Provide the (X, Y) coordinate of the cell's center where the given text is located.  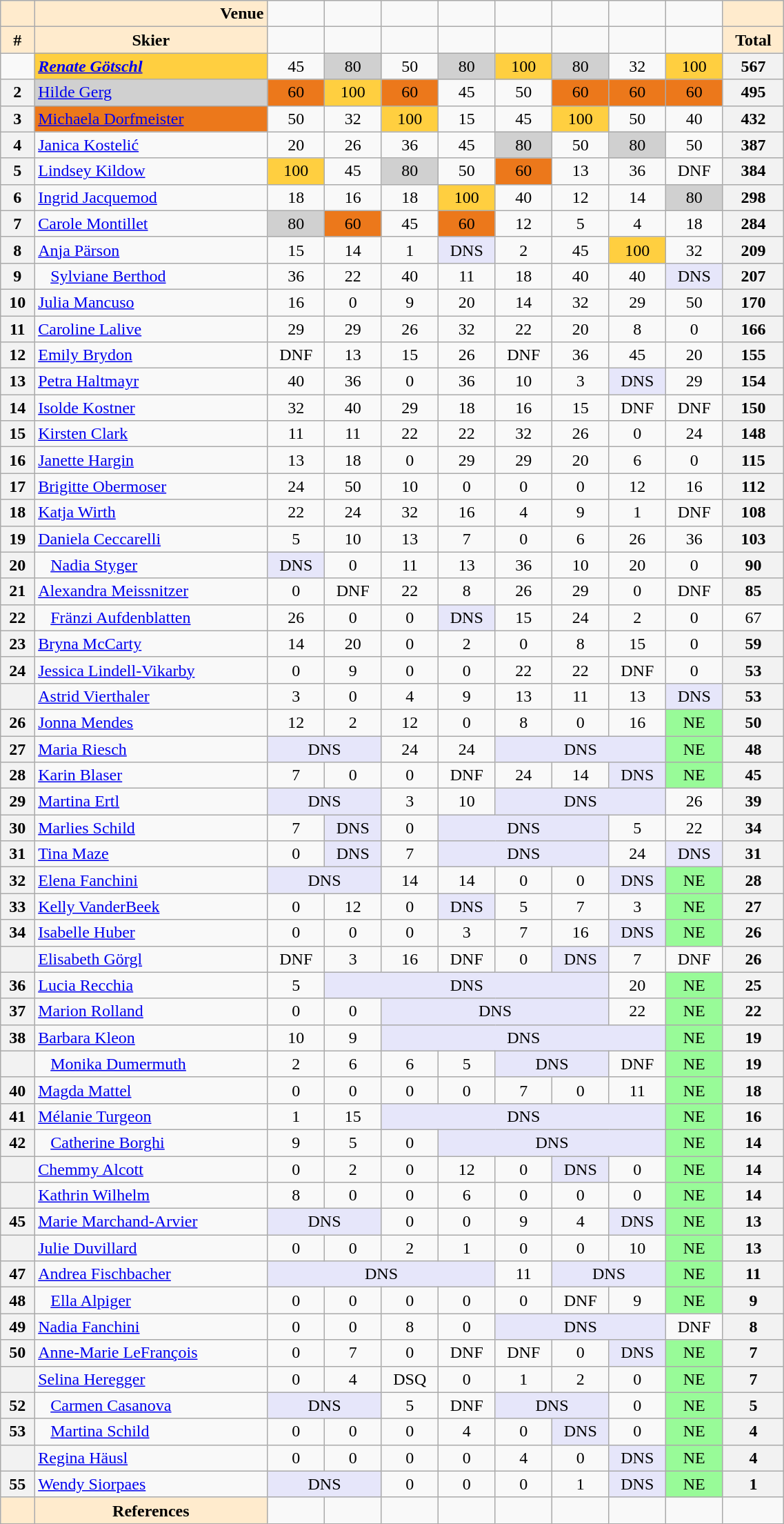
Nadia Styger (151, 565)
Ella Alpiger (151, 1300)
30 (18, 828)
Daniela Ceccarelli (151, 539)
Regina Häusl (151, 1458)
Ingrid Jacquemod (151, 197)
# (18, 40)
Julia Mancuso (151, 302)
Janette Hargin (151, 460)
Bryna McCarty (151, 644)
495 (753, 92)
Elena Fanchini (151, 880)
Michaela Dorfmeister (151, 119)
Isolde Kostner (151, 408)
37 (18, 1011)
Marlies Schild (151, 828)
Barbara Kleon (151, 1038)
Jessica Lindell-Vikarby (151, 670)
42 (18, 1142)
432 (753, 119)
Caroline Lalive (151, 329)
Venue (151, 14)
154 (753, 382)
Fränzi Aufdenblatten (151, 617)
25 (753, 985)
Lindsey Kildow (151, 171)
Julie Duvillard (151, 1248)
55 (18, 1484)
Marie Marchand-Arvier (151, 1222)
Nadia Fanchini (151, 1327)
Total (753, 40)
Janica Kostelić (151, 145)
41 (18, 1116)
38 (18, 1038)
150 (753, 408)
115 (753, 460)
Hilde Gerg (151, 92)
Carole Montillet (151, 224)
Katja Wirth (151, 513)
103 (753, 539)
155 (753, 355)
Anne-Marie LeFrançois (151, 1353)
85 (753, 591)
33 (18, 907)
148 (753, 434)
Wendy Siorpaes (151, 1484)
Skier (151, 40)
67 (753, 617)
Magda Mattel (151, 1090)
47 (18, 1274)
108 (753, 513)
21 (18, 591)
Tina Maze (151, 854)
Martina Ertl (151, 802)
207 (753, 276)
Petra Haltmayr (151, 382)
567 (753, 66)
Mélanie Turgeon (151, 1116)
298 (753, 197)
Kathrin Wilhelm (151, 1196)
112 (753, 486)
90 (753, 565)
Anja Pärson (151, 250)
Kirsten Clark (151, 434)
Selina Heregger (151, 1379)
Catherine Borghi (151, 1142)
Maria Riesch (151, 749)
Alexandra Meissnitzer (151, 591)
Emily Brydon (151, 355)
Jonna Mendes (151, 722)
209 (753, 250)
Andrea Fischbacher (151, 1274)
Martina Schild (151, 1432)
284 (753, 224)
387 (753, 145)
Isabelle Huber (151, 933)
References (151, 1510)
Kelly VanderBeek (151, 907)
59 (753, 644)
Karin Blaser (151, 775)
39 (753, 802)
52 (18, 1405)
Astrid Vierthaler (151, 696)
Sylviane Berthod (151, 276)
Lucia Recchia (151, 985)
Chemmy Alcott (151, 1169)
170 (753, 302)
384 (753, 171)
DSQ (410, 1379)
Carmen Casanova (151, 1405)
Marion Rolland (151, 1011)
Elisabeth Görgl (151, 959)
Brigitte Obermoser (151, 486)
166 (753, 329)
17 (18, 486)
Monika Dumermuth (151, 1064)
23 (18, 644)
49 (18, 1327)
Renate Götschl (151, 66)
